Detect which cell encompasses the target text, then output its [X, Y] center coordinate. 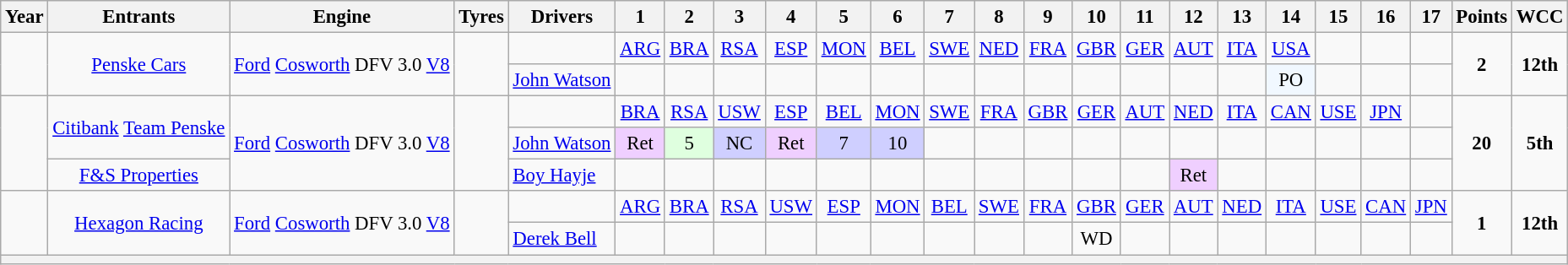
20 [1481, 143]
Hexagon Racing [138, 223]
14 [1290, 17]
WD [1096, 239]
Engine [342, 17]
USA [1290, 49]
8 [1000, 17]
Tyres [481, 17]
Citibank Team Penske [138, 128]
11 [1145, 17]
Boy Hayje [562, 176]
4 [790, 17]
Penske Cars [138, 64]
Year [24, 17]
WCC [1539, 17]
13 [1241, 17]
3 [740, 17]
6 [898, 17]
5th [1539, 143]
Drivers [562, 17]
Points [1481, 17]
Entrants [138, 17]
Derek Bell [562, 239]
NC [740, 143]
16 [1386, 17]
9 [1047, 17]
17 [1430, 17]
F&S Properties [138, 176]
PO [1290, 80]
12 [1194, 17]
15 [1338, 17]
